Return (X, Y) of the center of cell containing provided text 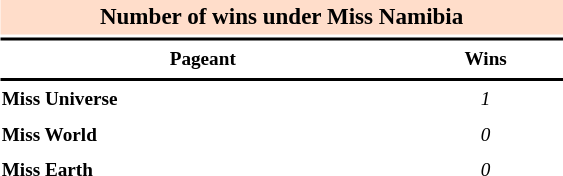
Miss World (202, 135)
0 (486, 135)
Miss Universe (202, 101)
Number of wins under Miss Namibia (282, 18)
Pageant (202, 60)
Wins (486, 60)
1 (486, 101)
